Identify which cell holds the provided text, then report its (x, y) central coordinate. 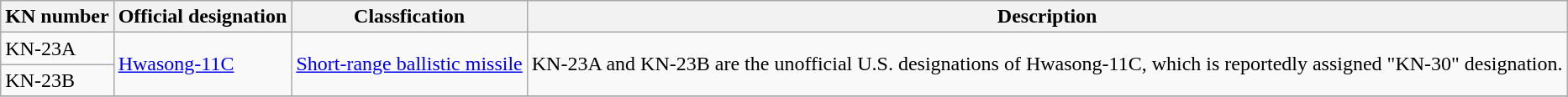
KN-23A (57, 48)
KN-23B (57, 80)
Official designation (203, 17)
Classfication (409, 17)
Description (1047, 17)
Hwasong-11C (203, 64)
Short-range ballistic missile (409, 64)
KN number (57, 17)
KN-23A and KN-23B are the unofficial U.S. designations of Hwasong-11C, which is reportedly assigned "KN-30" designation. (1047, 64)
